Return [X, Y] of the center of cell containing provided text 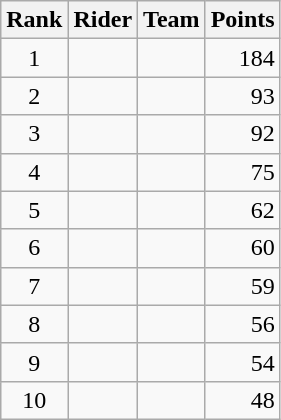
54 [242, 362]
3 [34, 134]
Points [242, 20]
56 [242, 324]
10 [34, 400]
92 [242, 134]
60 [242, 248]
4 [34, 172]
Rank [34, 20]
2 [34, 96]
5 [34, 210]
9 [34, 362]
Team [172, 20]
48 [242, 400]
93 [242, 96]
1 [34, 58]
62 [242, 210]
184 [242, 58]
Rider [103, 20]
75 [242, 172]
7 [34, 286]
8 [34, 324]
6 [34, 248]
59 [242, 286]
